Scan for the cell matching the given text and deliver its [X, Y] coordinate at center. 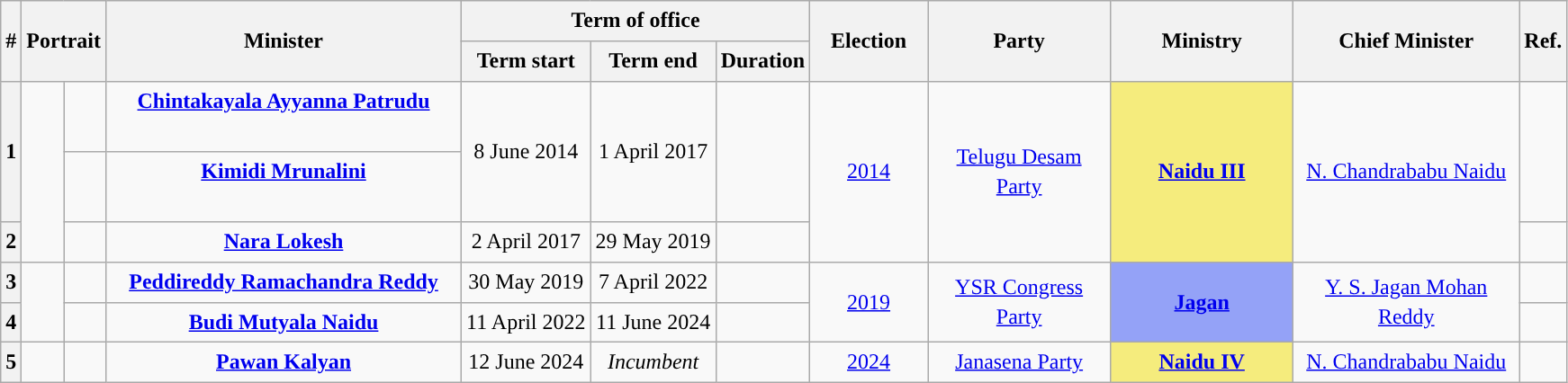
4 [11, 322]
Duration [762, 61]
11 April 2022 [527, 322]
7 April 2022 [653, 282]
YSR Congress Party [1019, 302]
Ministry [1203, 41]
30 May 2019 [527, 282]
Chintakayala Ayyanna Patrudu [283, 116]
11 June 2024 [653, 322]
Budi Mutyala Naidu [283, 322]
Y. S. Jagan Mohan Reddy [1406, 302]
Kimidi Mrunalini [283, 186]
Naidu III [1203, 171]
Peddireddy Ramachandra Reddy [283, 282]
29 May 2019 [653, 243]
# [11, 41]
12 June 2024 [527, 363]
2024 [870, 363]
Janasena Party [1019, 363]
3 [11, 282]
2014 [870, 171]
1 April 2017 [653, 151]
Election [870, 41]
Ref. [1543, 41]
Portrait [64, 41]
2 April 2017 [527, 243]
Term end [653, 61]
Party [1019, 41]
8 June 2014 [527, 151]
Chief Minister [1406, 41]
Minister [283, 41]
1 [11, 151]
Telugu Desam Party [1019, 171]
5 [11, 363]
Pawan Kalyan [283, 363]
Incumbent [653, 363]
Naidu IV [1203, 363]
Nara Lokesh [283, 243]
Jagan [1203, 302]
2019 [870, 302]
Term of office [635, 22]
Term start [527, 61]
2 [11, 243]
